Locate the cell with the specified text and output its (X, Y) center coordinate. 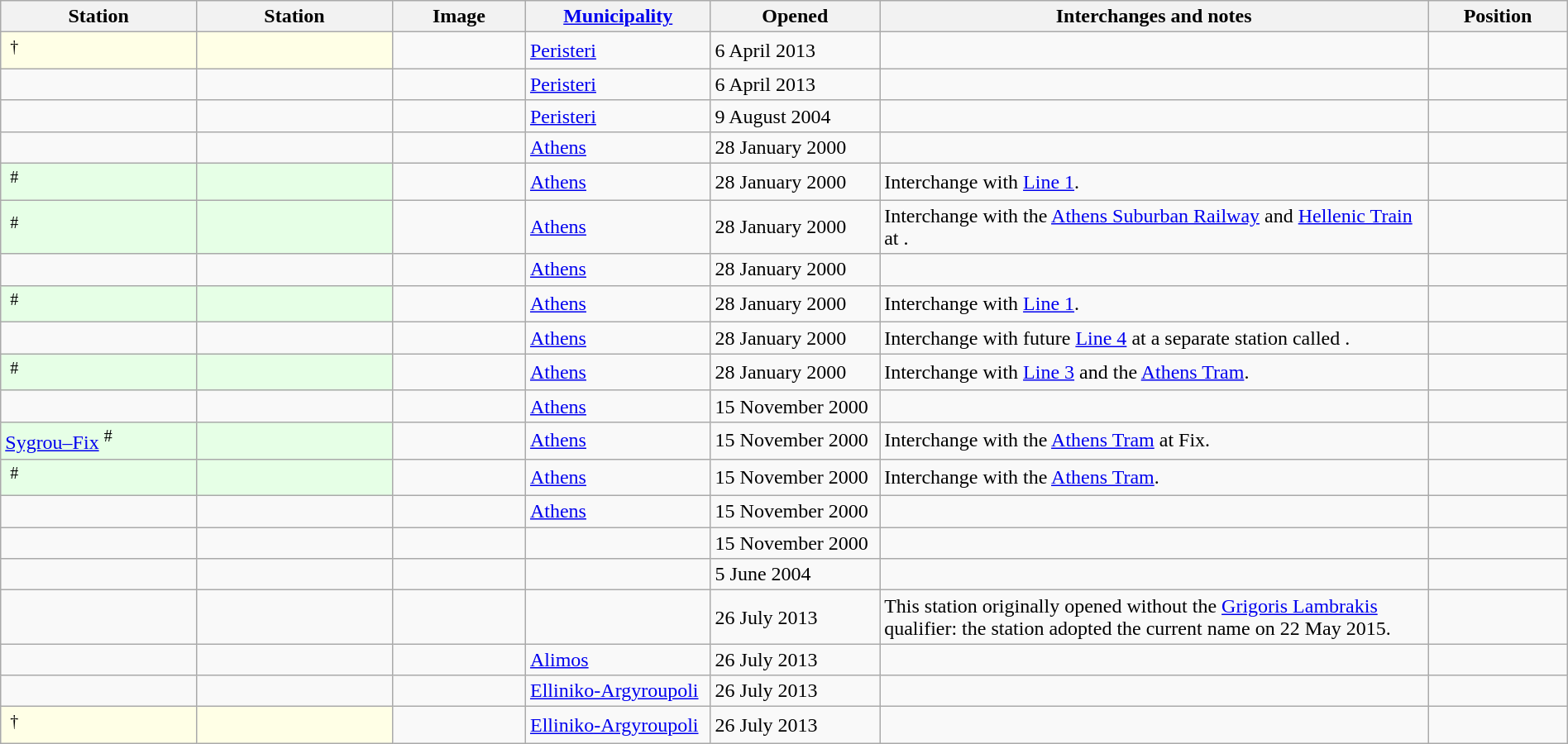
This station originally opened without the Grigoris Lambrakis qualifier: the station adopted the current name on 22 May 2015. (1154, 617)
Position (1499, 17)
Alimos (618, 660)
Interchange with Line 3 and the Athens Tram. (1154, 372)
Interchange with the Athens Tram at Fix. (1154, 440)
Interchange with the Athens Tram. (1154, 478)
Opened (796, 17)
Interchange with future Line 4 at a separate station called . (1154, 338)
Interchanges and notes (1154, 17)
Sygrou–Fix # (99, 440)
Interchange with the Athens Suburban Railway and Hellenic Train at . (1154, 227)
9 August 2004 (796, 116)
Image (458, 17)
Municipality (618, 17)
5 June 2004 (796, 575)
